Search for the cell housing the specified text and yield its [x, y] center coordinate. 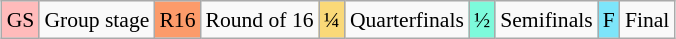
Quarterfinals [407, 20]
½ [482, 20]
GS [21, 20]
R16 [177, 20]
Final [648, 20]
F [609, 20]
Round of 16 [260, 20]
Group stage [96, 20]
¼ [332, 20]
Semifinals [546, 20]
